Identify which cell holds the provided text, then report its [X, Y] central coordinate. 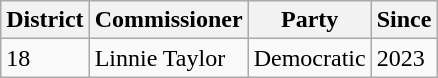
District [45, 20]
Commissioner [168, 20]
Democratic [310, 58]
18 [45, 58]
Linnie Taylor [168, 58]
Since [404, 20]
2023 [404, 58]
Party [310, 20]
